Search for the cell housing the specified text and yield its [X, Y] center coordinate. 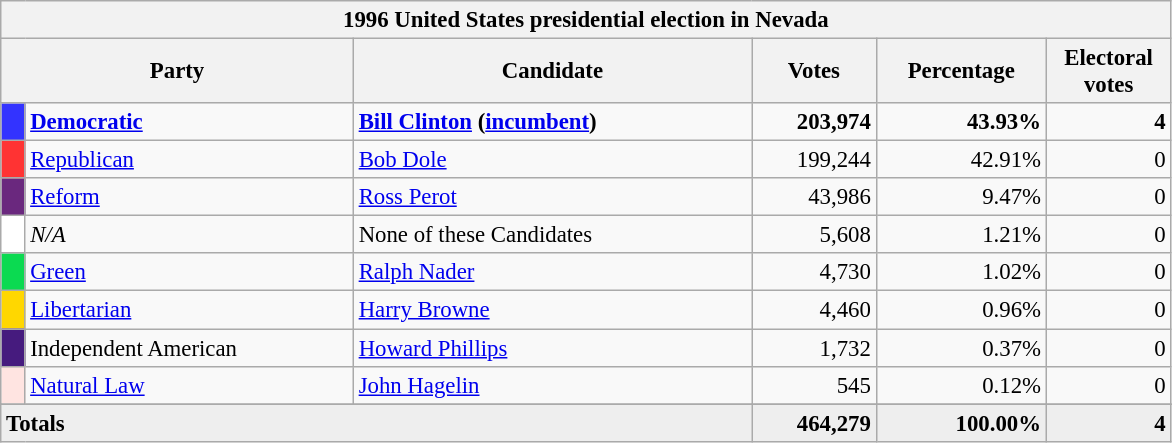
Democratic [189, 122]
203,974 [814, 122]
4,460 [814, 310]
Party [178, 72]
199,244 [814, 160]
1.02% [961, 273]
Candidate [552, 72]
5,608 [814, 235]
John Hagelin [552, 385]
Bob Dole [552, 160]
42.91% [961, 160]
9.47% [961, 197]
1.21% [961, 235]
Howard Phillips [552, 348]
4,730 [814, 273]
100.00% [961, 423]
Ralph Nader [552, 273]
545 [814, 385]
1996 United States presidential election in Nevada [586, 20]
Votes [814, 72]
Totals [376, 423]
None of these Candidates [552, 235]
Electoral votes [1108, 72]
Green [189, 273]
0.96% [961, 310]
43.93% [961, 122]
0.37% [961, 348]
Natural Law [189, 385]
Percentage [961, 72]
N/A [189, 235]
Reform [189, 197]
43,986 [814, 197]
Republican [189, 160]
1,732 [814, 348]
464,279 [814, 423]
Libertarian [189, 310]
0.12% [961, 385]
Independent American [189, 348]
Ross Perot [552, 197]
Harry Browne [552, 310]
Bill Clinton (incumbent) [552, 122]
